Find where the given text appears and provide that cell's center as [x, y] coordinate. 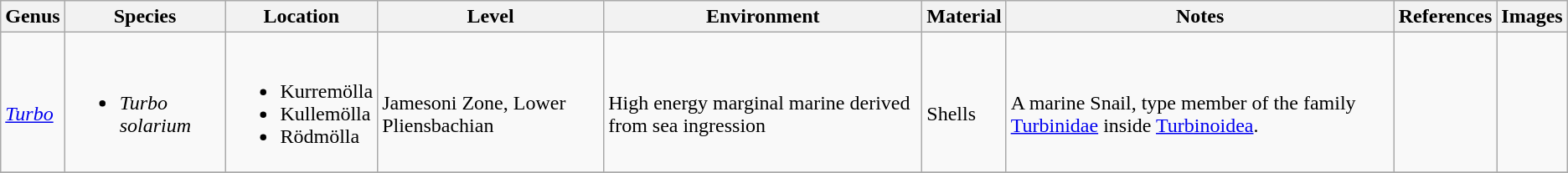
KurremöllaKullemöllaRödmölla [302, 102]
High energy marginal marine derived from sea ingression [763, 102]
References [1446, 17]
Turbo [33, 102]
Location [302, 17]
Jamesoni Zone, Lower Pliensbachian [491, 102]
Material [964, 17]
Species [145, 17]
Shells [964, 102]
A marine Snail, type member of the family Turbinidae inside Turbinoidea. [1199, 102]
Genus [33, 17]
Turbo solarium [145, 102]
Images [1532, 17]
Notes [1199, 17]
Environment [763, 17]
Level [491, 17]
